Pinpoint the cell where the given text exists, returning its [X, Y] midpoint coordinate. 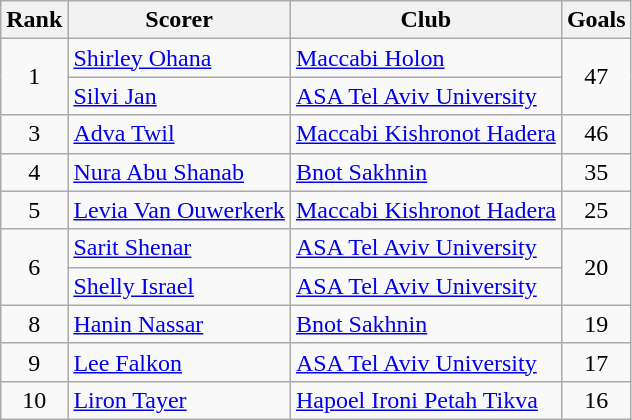
35 [596, 172]
9 [34, 362]
46 [596, 134]
Lee Falkon [180, 362]
Maccabi Holon [426, 58]
47 [596, 77]
25 [596, 210]
20 [596, 267]
16 [596, 400]
8 [34, 324]
17 [596, 362]
Nura Abu Shanab [180, 172]
Levia Van Ouwerkerk [180, 210]
4 [34, 172]
6 [34, 267]
Scorer [180, 20]
Liron Tayer [180, 400]
1 [34, 77]
Sarit Shenar [180, 248]
Hapoel Ironi Petah Tikva [426, 400]
Shirley Ohana [180, 58]
Adva Twil [180, 134]
10 [34, 400]
Silvi Jan [180, 96]
Rank [34, 20]
3 [34, 134]
5 [34, 210]
Goals [596, 20]
Shelly Israel [180, 286]
Club [426, 20]
Hanin Nassar [180, 324]
19 [596, 324]
